Capture the cell that displays the provided text and extract its [x, y] central coordinate. 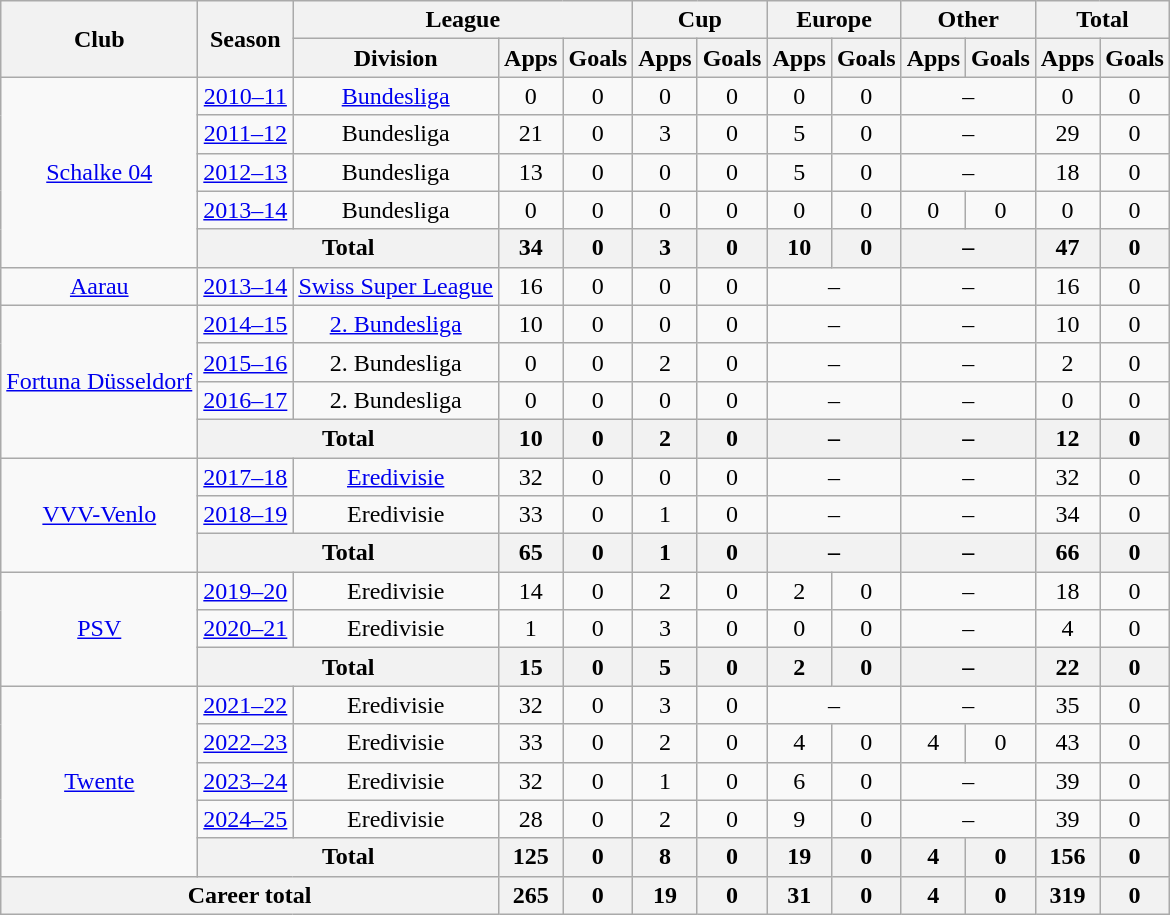
65 [531, 553]
6 [799, 781]
PSV [100, 629]
2017–18 [246, 477]
Europe [834, 20]
2012–13 [246, 172]
35 [1067, 705]
2018–19 [246, 515]
2011–12 [246, 134]
12 [1067, 438]
Cup [700, 20]
Schalke 04 [100, 172]
2022–23 [246, 743]
2021–22 [246, 705]
VVV-Venlo [100, 515]
15 [531, 667]
28 [531, 819]
22 [1067, 667]
319 [1067, 895]
Fortuna Düsseldorf [100, 381]
Swiss Super League [396, 286]
43 [1067, 743]
Twente [100, 781]
2024–25 [246, 819]
265 [531, 895]
2015–16 [246, 362]
9 [799, 819]
2010–11 [246, 96]
2014–15 [246, 324]
Aarau [100, 286]
156 [1067, 857]
Division [396, 58]
Other [968, 20]
2023–24 [246, 781]
Career total [250, 895]
47 [1067, 248]
2020–21 [246, 629]
13 [531, 172]
League [463, 20]
125 [531, 857]
14 [531, 591]
Season [246, 39]
66 [1067, 553]
8 [665, 857]
21 [531, 134]
Club [100, 39]
2019–20 [246, 591]
29 [1067, 134]
2016–17 [246, 400]
31 [799, 895]
